Find where the given text appears and provide that cell's center as (X, Y) coordinate. 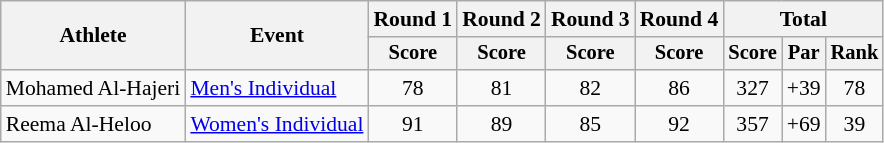
327 (752, 88)
Mohamed Al-Hajeri (94, 88)
81 (502, 88)
Round 2 (502, 19)
92 (680, 124)
Reema Al-Heloo (94, 124)
85 (590, 124)
89 (502, 124)
Athlete (94, 36)
Event (276, 36)
Round 4 (680, 19)
Men's Individual (276, 88)
+39 (804, 88)
Par (804, 54)
Round 1 (412, 19)
Total (803, 19)
86 (680, 88)
Women's Individual (276, 124)
+69 (804, 124)
Rank (855, 54)
39 (855, 124)
357 (752, 124)
91 (412, 124)
Round 3 (590, 19)
82 (590, 88)
